From the cell containing the given text, extract its center point as [X, Y] coordinate. 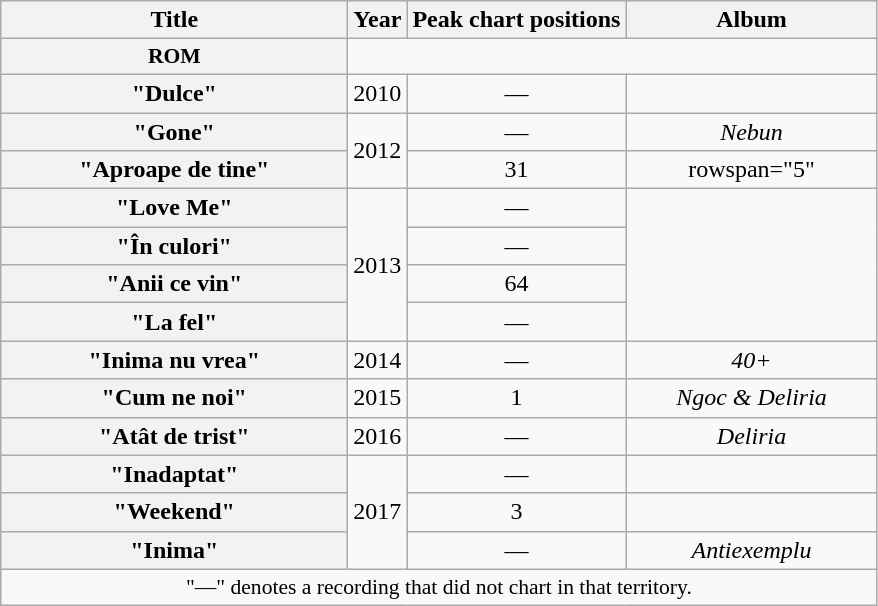
"Inima nu vrea" [174, 360]
ROM [174, 57]
2015 [378, 398]
2013 [378, 265]
"Inadaptat" [174, 474]
Peak chart positions [516, 20]
"Weekend" [174, 512]
Ngoc & Deliria [752, 398]
2012 [378, 150]
"Love Me" [174, 208]
Deliria [752, 436]
"Gone" [174, 131]
2017 [378, 512]
3 [516, 512]
2010 [378, 93]
Antiexemplu [752, 550]
2016 [378, 436]
"Aproape de tine" [174, 170]
"Atât de trist" [174, 436]
Nebun [752, 131]
2014 [378, 360]
"—" denotes a recording that did not chart in that territory. [439, 587]
Album [752, 20]
"În culori" [174, 246]
Year [378, 20]
"Inima" [174, 550]
64 [516, 284]
31 [516, 170]
40+ [752, 360]
rowspan="5" [752, 170]
Title [174, 20]
1 [516, 398]
"Cum ne noi" [174, 398]
"La fel" [174, 322]
"Anii ce vin" [174, 284]
"Dulce" [174, 93]
